Extract the (X, Y) coordinate from the center of the cell holding the provided text.  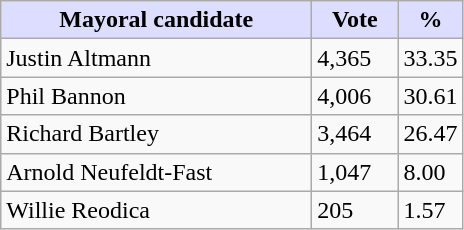
Phil Bannon (156, 96)
Mayoral candidate (156, 20)
33.35 (430, 58)
205 (355, 210)
4,006 (355, 96)
Arnold Neufeldt-Fast (156, 172)
Richard Bartley (156, 134)
Willie Reodica (156, 210)
% (430, 20)
8.00 (430, 172)
26.47 (430, 134)
Vote (355, 20)
4,365 (355, 58)
1.57 (430, 210)
1,047 (355, 172)
3,464 (355, 134)
30.61 (430, 96)
Justin Altmann (156, 58)
